Extract the [X, Y] coordinate from the center of the cell holding the provided text.  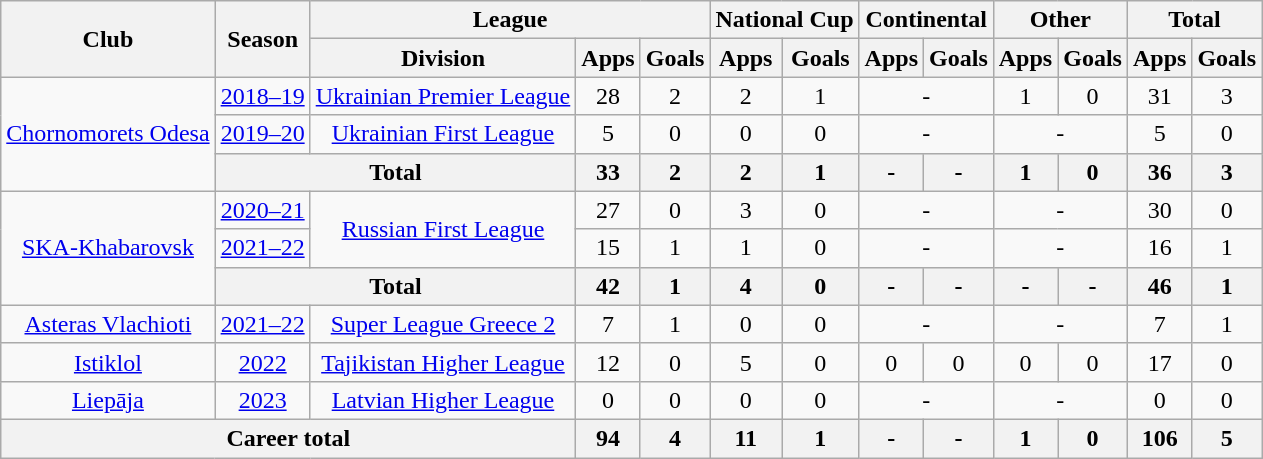
31 [1159, 96]
94 [608, 438]
Liepāja [108, 400]
15 [608, 248]
2018–19 [262, 96]
Latvian Higher League [443, 400]
42 [608, 286]
Asteras Vlachioti [108, 324]
Chornomorets Odesa [108, 134]
17 [1159, 362]
Ukrainian First League [443, 134]
36 [1159, 172]
Russian First League [443, 229]
12 [608, 362]
Career total [288, 438]
Super League Greece 2 [443, 324]
League [510, 20]
30 [1159, 210]
Season [262, 39]
27 [608, 210]
Division [443, 58]
Continental [926, 20]
11 [746, 438]
106 [1159, 438]
28 [608, 96]
2019–20 [262, 134]
2023 [262, 400]
Istiklol [108, 362]
2022 [262, 362]
National Cup [784, 20]
33 [608, 172]
Ukrainian Premier League [443, 96]
2020–21 [262, 210]
Other [1060, 20]
Tajikistan Higher League [443, 362]
Club [108, 39]
46 [1159, 286]
16 [1159, 248]
SKA-Khabarovsk [108, 248]
